Provide the [X, Y] coordinate of the cell's center where the given text is located.  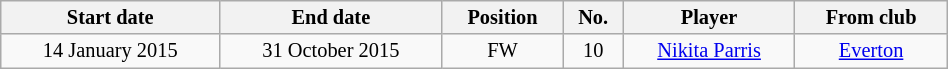
Start date [110, 17]
Player [709, 17]
FW [502, 51]
End date [331, 17]
14 January 2015 [110, 51]
Nikita Parris [709, 51]
From club [871, 17]
Everton [871, 51]
Position [502, 17]
No. [593, 17]
31 October 2015 [331, 51]
10 [593, 51]
